Find where the given text appears and provide that cell's center as (x, y) coordinate. 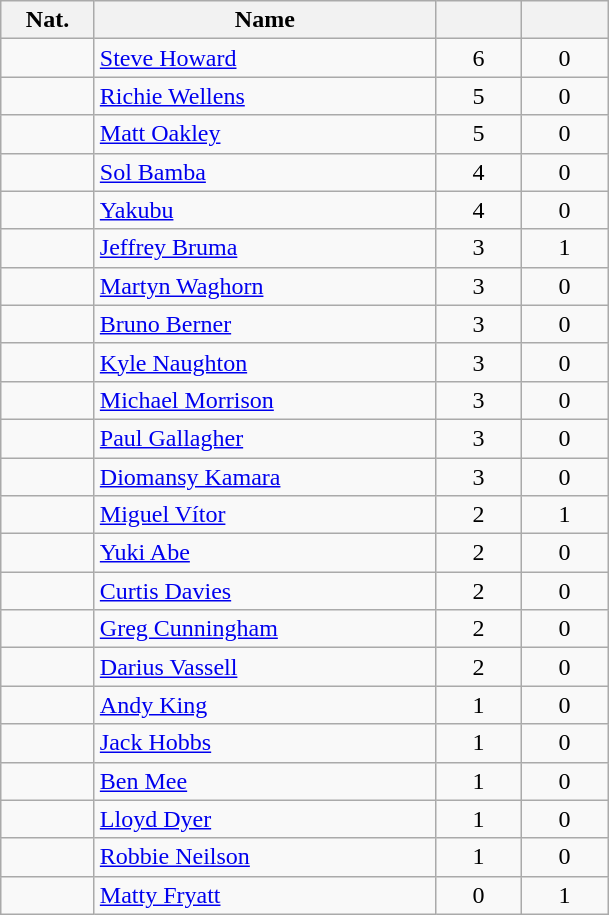
Yakubu (264, 210)
Curtis Davies (264, 591)
Robbie Neilson (264, 857)
Name (264, 20)
Jeffrey Bruma (264, 248)
Greg Cunningham (264, 629)
Kyle Naughton (264, 362)
Paul Gallagher (264, 438)
Andy King (264, 705)
Martyn Waghorn (264, 286)
6 (478, 58)
Matt Oakley (264, 134)
Michael Morrison (264, 400)
Steve Howard (264, 58)
Ben Mee (264, 781)
Yuki Abe (264, 553)
Darius Vassell (264, 667)
Jack Hobbs (264, 743)
Sol Bamba (264, 172)
Bruno Berner (264, 324)
Nat. (48, 20)
Matty Fryatt (264, 895)
Diomansy Kamara (264, 477)
Lloyd Dyer (264, 819)
Miguel Vítor (264, 515)
Richie Wellens (264, 96)
